Search for the cell housing the specified text and yield its (X, Y) center coordinate. 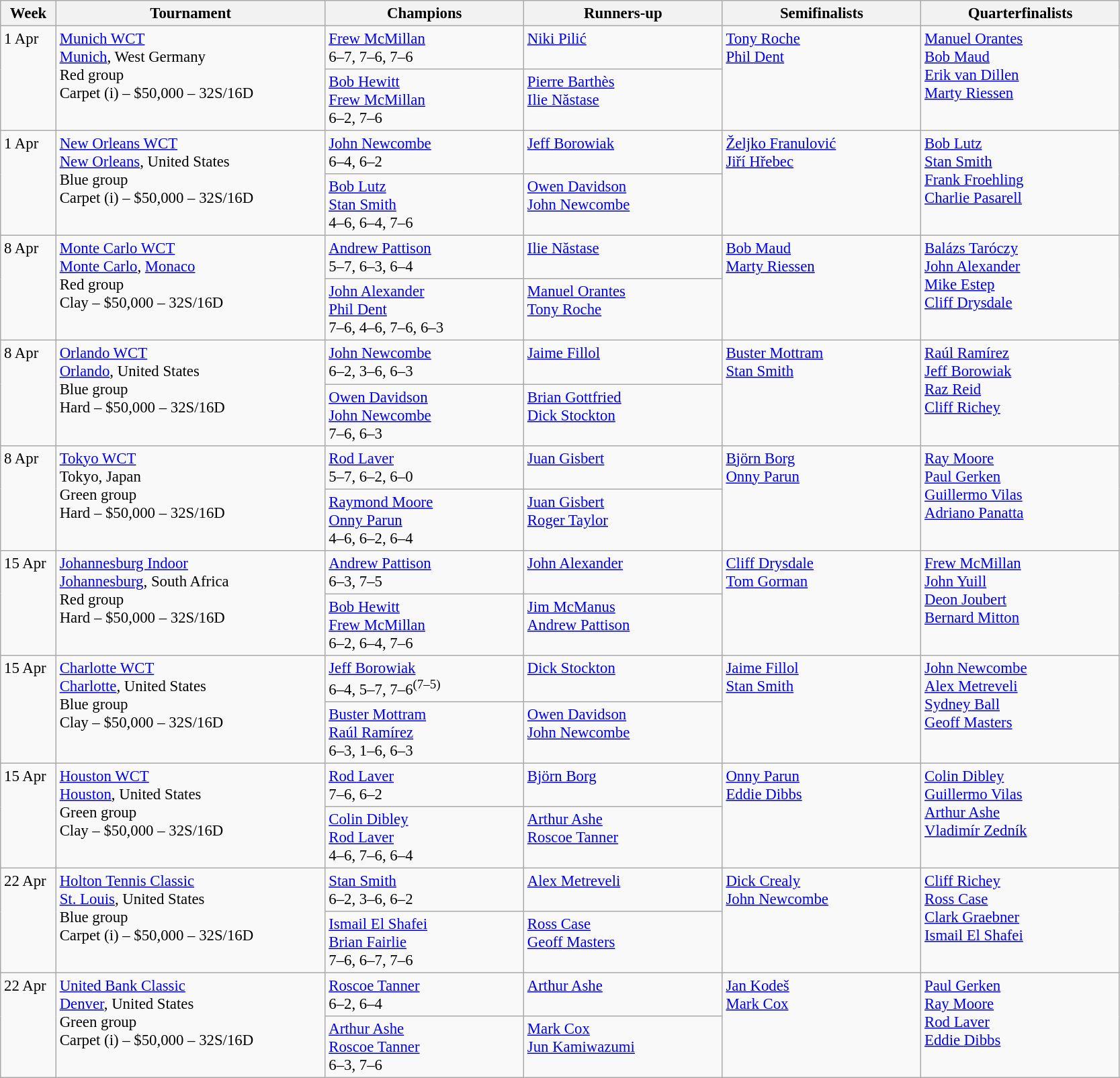
Jeff Borowiak (623, 153)
Juan Gisbert (623, 467)
Cliff Drysdale Tom Gorman (822, 602)
Frew McMillan John Yuill Deon Joubert Bernard Mitton (1021, 602)
Paul Gerken Ray Moore Rod Laver Eddie Dibbs (1021, 1026)
Holton Tennis Classic St. Louis, United StatesBlue group Carpet (i) – $50,000 – 32S/16D (191, 921)
Frew McMillan6–7, 7–6, 7–6 (425, 48)
Andrew Pattison6–3, 7–5 (425, 572)
Rod Laver7–6, 6–2 (425, 784)
Alex Metreveli (623, 891)
Ilie Năstase (623, 258)
John Alexander (623, 572)
Orlando WCT Orlando, United States Blue group Hard – $50,000 – 32S/16D (191, 393)
Cliff Richey Ross Case Clark Graebner Ismail El Shafei (1021, 921)
Arthur Ashe Roscoe Tanner (623, 838)
Tony Roche Phil Dent (822, 79)
Bob Lutz Stan Smith Frank Froehling Charlie Pasarell (1021, 183)
Manuel Orantes Bob Maud Erik van Dillen Marty Riessen (1021, 79)
John Newcombe6–4, 6–2 (425, 153)
Onny Parun Eddie Dibbs (822, 815)
Week (28, 13)
John Newcombe Alex Metreveli Sydney Ball Geoff Masters (1021, 709)
Jim McManus Andrew Pattison (623, 625)
United Bank Classic Denver, United States Green group Carpet (i) – $50,000 – 32S/16D (191, 1026)
John Newcombe6–2, 3–6, 6–3 (425, 363)
Balázs Taróczy John Alexander Mike Estep Cliff Drysdale (1021, 288)
Raúl Ramírez Jeff Borowiak Raz Reid Cliff Richey (1021, 393)
Andrew Pattison5–7, 6–3, 6–4 (425, 258)
Monte Carlo WCT Monte Carlo, MonacoRed group Clay – $50,000 – 32S/16D (191, 288)
Arthur Ashe Roscoe Tanner6–3, 7–6 (425, 1047)
Runners-up (623, 13)
Tokyo WCT Tokyo, Japan Green group Hard – $50,000 – 32S/16D (191, 498)
Ross Case Geoff Masters (623, 942)
Champions (425, 13)
Ismail El Shafei Brian Fairlie7–6, 6–7, 7–6 (425, 942)
Colin Dibley Rod Laver4–6, 7–6, 6–4 (425, 838)
Dick Crealy John Newcombe (822, 921)
Bob Hewitt Frew McMillan6–2, 7–6 (425, 100)
Arthur Ashe (623, 995)
Buster Mottram Stan Smith (822, 393)
Pierre Barthès Ilie Năstase (623, 100)
Semifinalists (822, 13)
Björn Borg Onny Parun (822, 498)
Jaime Fillol (623, 363)
Bob Maud Marty Riessen (822, 288)
New Orleans WCTNew Orleans, United States Blue group Carpet (i) – $50,000 – 32S/16D (191, 183)
Dick Stockton (623, 678)
Bob Lutz Stan Smith4–6, 6–4, 7–6 (425, 205)
Owen Davidson John Newcombe7–6, 6–3 (425, 415)
Manuel Orantes Tony Roche (623, 310)
John Alexander Phil Dent7–6, 4–6, 7–6, 6–3 (425, 310)
Ray Moore Paul Gerken Guillermo Vilas Adriano Panatta (1021, 498)
Tournament (191, 13)
Mark Cox Jun Kamiwazumi (623, 1047)
Charlotte WCT Charlotte, United States Blue group Clay – $50,000 – 32S/16D (191, 709)
Quarterfinalists (1021, 13)
Juan Gisbert Roger Taylor (623, 520)
Buster Mottram Raúl Ramírez6–3, 1–6, 6–3 (425, 733)
Jaime Fillol Stan Smith (822, 709)
Munich WCTMunich, West Germany Red group Carpet (i) – $50,000 – 32S/16D (191, 79)
Colin Dibley Guillermo Vilas Arthur Ashe Vladimír Zedník (1021, 815)
Raymond Moore Onny Parun4–6, 6–2, 6–4 (425, 520)
Jeff Borowiak6–4, 5–7, 7–6(7–5) (425, 678)
Bob Hewitt Frew McMillan6–2, 6–4, 7–6 (425, 625)
Niki Pilić (623, 48)
Brian Gottfried Dick Stockton (623, 415)
Rod Laver5–7, 6–2, 6–0 (425, 467)
Houston WCT Houston, United States Green group Clay – $50,000 – 32S/16D (191, 815)
Johannesburg Indoor Johannesburg, South Africa Red group Hard – $50,000 – 32S/16D (191, 602)
Željko Franulović Jiří Hřebec (822, 183)
Jan Kodeš Mark Cox (822, 1026)
Stan Smith6–2, 3–6, 6–2 (425, 891)
Björn Borg (623, 784)
Roscoe Tanner6–2, 6–4 (425, 995)
